Search for the cell housing the specified text and yield its [x, y] center coordinate. 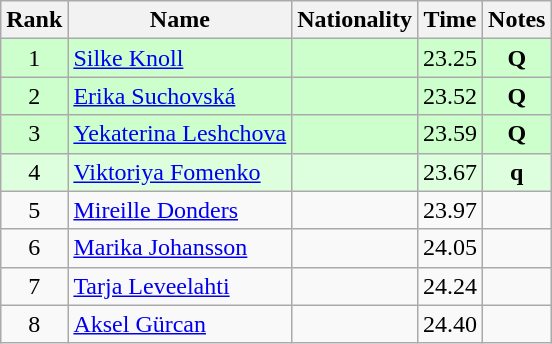
Time [450, 20]
q [517, 172]
1 [34, 58]
2 [34, 96]
Nationality [355, 20]
7 [34, 286]
Aksel Gürcan [180, 324]
8 [34, 324]
Erika Suchovská [180, 96]
23.52 [450, 96]
Name [180, 20]
23.25 [450, 58]
5 [34, 210]
Silke Knoll [180, 58]
23.67 [450, 172]
Rank [34, 20]
6 [34, 248]
23.97 [450, 210]
Marika Johansson [180, 248]
Tarja Leveelahti [180, 286]
23.59 [450, 134]
24.24 [450, 286]
24.05 [450, 248]
24.40 [450, 324]
Yekaterina Leshchova [180, 134]
Viktoriya Fomenko [180, 172]
Mireille Donders [180, 210]
4 [34, 172]
3 [34, 134]
Notes [517, 20]
